For the text-containing cell, return its midpoint in [X, Y] coordinate format. 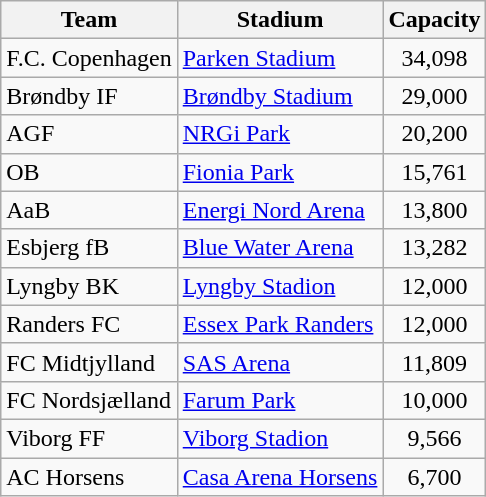
15,761 [434, 172]
FC Nordsjælland [89, 400]
Viborg FF [89, 438]
AaB [89, 210]
20,200 [434, 134]
11,809 [434, 362]
Parken Stadium [280, 58]
Capacity [434, 20]
Brøndby IF [89, 96]
13,282 [434, 248]
FC Midtjylland [89, 362]
Randers FC [89, 324]
Esbjerg fB [89, 248]
Fionia Park [280, 172]
Farum Park [280, 400]
29,000 [434, 96]
AC Horsens [89, 477]
Viborg Stadion [280, 438]
Stadium [280, 20]
Energi Nord Arena [280, 210]
Lyngby BK [89, 286]
9,566 [434, 438]
Essex Park Randers [280, 324]
NRGi Park [280, 134]
10,000 [434, 400]
F.C. Copenhagen [89, 58]
SAS Arena [280, 362]
Lyngby Stadion [280, 286]
AGF [89, 134]
Blue Water Arena [280, 248]
34,098 [434, 58]
Brøndby Stadium [280, 96]
Casa Arena Horsens [280, 477]
Team [89, 20]
13,800 [434, 210]
OB [89, 172]
6,700 [434, 477]
